Identify which cell holds the provided text, then report its [X, Y] central coordinate. 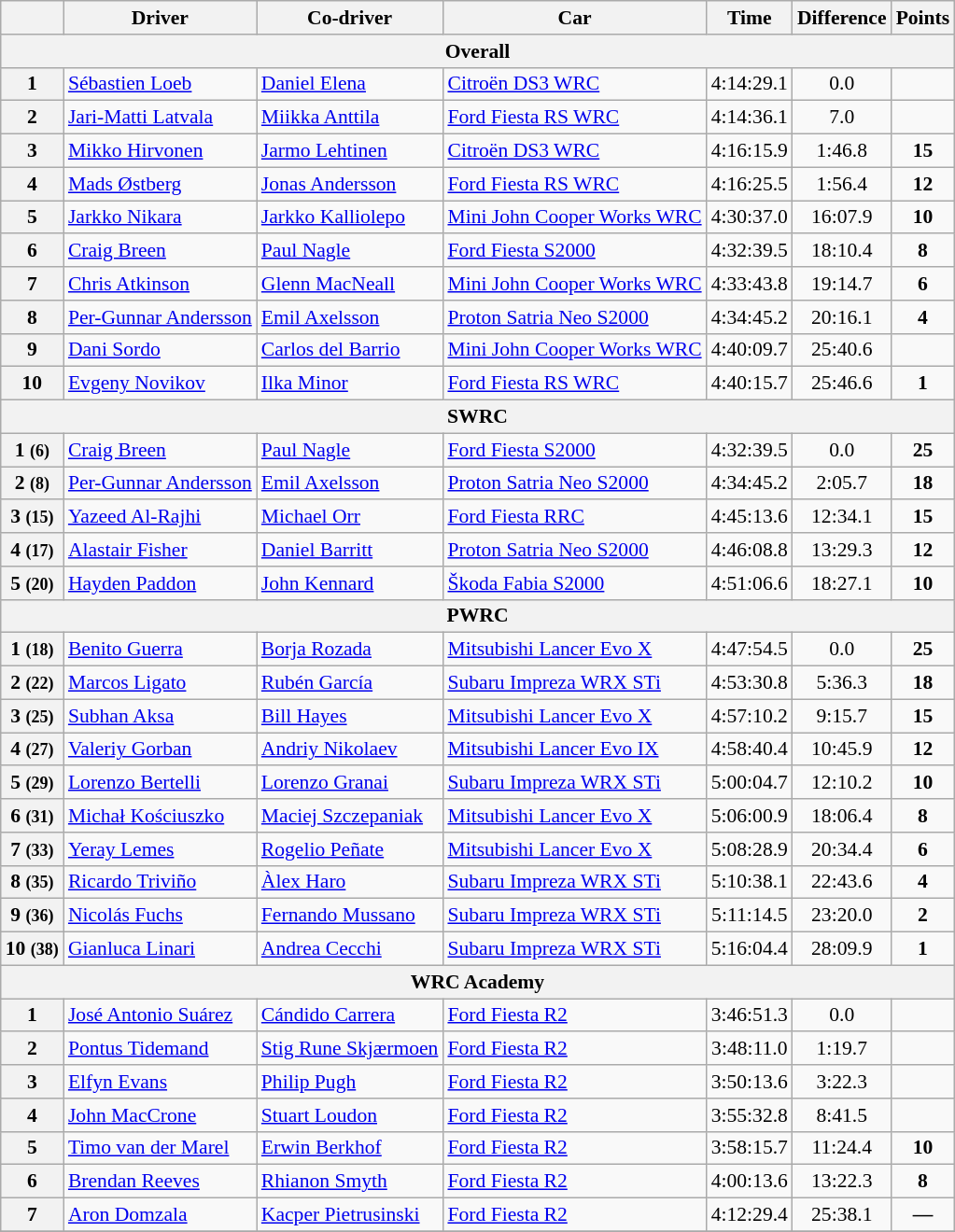
2:05.7 [842, 483]
Michał Kościuszko [161, 816]
Nicolás Fuchs [161, 916]
Subhan Aksa [161, 716]
Points [923, 18]
Pontus Tidemand [161, 1049]
1 (18) [32, 650]
4:58:40.4 [750, 749]
3:46:51.3 [750, 1015]
3 (15) [32, 517]
Marcos Ligato [161, 683]
4:12:29.4 [750, 1215]
2 (22) [32, 683]
Philip Pugh [350, 1082]
Maciej Szczepaniak [350, 816]
Benito Guerra [161, 650]
12:34.1 [842, 517]
Miikka Anttila [350, 118]
4 (17) [32, 550]
4:45:13.6 [750, 517]
19:14.7 [842, 284]
Timo van der Marel [161, 1148]
Mikko Hirvonen [161, 151]
3:55:32.8 [750, 1115]
5:36.3 [842, 683]
Daniel Elena [350, 84]
4 (27) [32, 749]
Mitsubishi Lancer Evo IX [574, 749]
José Antonio Suárez [161, 1015]
4:40:15.7 [750, 384]
9 [32, 350]
9:15.7 [842, 716]
Hayden Paddon [161, 583]
4:00:13.6 [750, 1182]
1 (6) [32, 450]
18:06.4 [842, 816]
18:10.4 [842, 251]
3:50:13.6 [750, 1082]
4:33:43.8 [750, 284]
Ilka Minor [350, 384]
13:22.3 [842, 1182]
Andriy Nikolaev [350, 749]
Elfyn Evans [161, 1082]
Jari-Matti Latvala [161, 118]
28:09.9 [842, 949]
18:27.1 [842, 583]
11:24.4 [842, 1148]
Andrea Cecchi [350, 949]
4:47:54.5 [750, 650]
Yazeed Al-Rajhi [161, 517]
Car [574, 18]
Bill Hayes [350, 716]
SWRC [478, 417]
Brendan Reeves [161, 1182]
4:30:37.0 [750, 217]
4:14:36.1 [750, 118]
20:16.1 [842, 317]
John Kennard [350, 583]
Rubén García [350, 683]
8:41.5 [842, 1115]
Rogelio Peñate [350, 849]
Aron Domzala [161, 1215]
Gianluca Linari [161, 949]
— [923, 1215]
Jarmo Lehtinen [350, 151]
Lorenzo Granai [350, 783]
Stig Rune Skjærmoen [350, 1049]
Difference [842, 18]
16:07.9 [842, 217]
Carlos del Barrio [350, 350]
25:40.6 [842, 350]
Yeray Lemes [161, 849]
Borja Rozada [350, 650]
9 (36) [32, 916]
1:46.8 [842, 151]
8 (35) [32, 882]
1:56.4 [842, 184]
5:00:04.7 [750, 783]
5 (29) [32, 783]
3 (25) [32, 716]
5 (20) [32, 583]
PWRC [478, 616]
Mads Østberg [161, 184]
Driver [161, 18]
5:06:00.9 [750, 816]
4:40:09.7 [750, 350]
22:43.6 [842, 882]
4:57:10.2 [750, 716]
Dani Sordo [161, 350]
Ford Fiesta RRC [574, 517]
Lorenzo Bertelli [161, 783]
Cándido Carrera [350, 1015]
7 (33) [32, 849]
Jarkko Kalliolepo [350, 217]
13:29.3 [842, 550]
Co-driver [350, 18]
5:11:14.5 [750, 916]
Evgeny Novikov [161, 384]
10 (38) [32, 949]
20:34.4 [842, 849]
Škoda Fabia S2000 [574, 583]
1:19.7 [842, 1049]
Glenn MacNeall [350, 284]
4:53:30.8 [750, 683]
Daniel Barritt [350, 550]
5:10:38.1 [750, 882]
Overall [478, 51]
Kacper Pietrusinski [350, 1215]
2 (8) [32, 483]
3:48:11.0 [750, 1049]
WRC Academy [478, 982]
Stuart Loudon [350, 1115]
Fernando Mussano [350, 916]
Jarkko Nikara [161, 217]
John MacCrone [161, 1115]
4:14:29.1 [750, 84]
4:46:08.8 [750, 550]
Michael Orr [350, 517]
6 (31) [32, 816]
5:16:04.4 [750, 949]
10:45.9 [842, 749]
25:46.6 [842, 384]
Erwin Berkhof [350, 1148]
Time [750, 18]
Jonas Andersson [350, 184]
3:58:15.7 [750, 1148]
Chris Atkinson [161, 284]
4:16:25.5 [750, 184]
5:08:28.9 [750, 849]
4:16:15.9 [750, 151]
23:20.0 [842, 916]
Alastair Fisher [161, 550]
Valeriy Gorban [161, 749]
7.0 [842, 118]
4:51:06.6 [750, 583]
Sébastien Loeb [161, 84]
3:22.3 [842, 1082]
Ricardo Triviño [161, 882]
Àlex Haro [350, 882]
12:10.2 [842, 783]
Rhianon Smyth [350, 1182]
25:38.1 [842, 1215]
